Output the (x, y) coordinate of the center of the cell containing the given text.  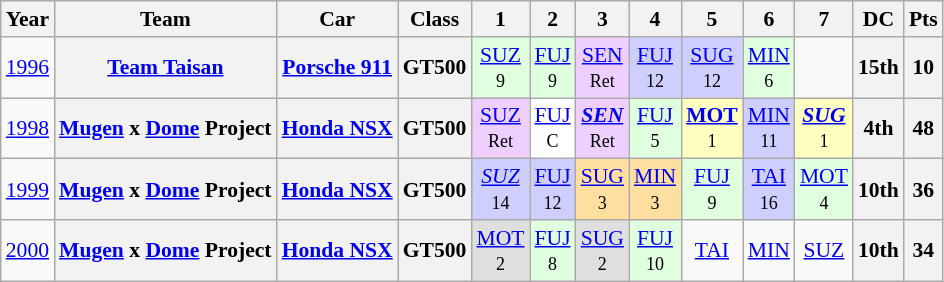
DC (878, 19)
48 (924, 128)
TAI16 (769, 190)
SUZ14 (500, 190)
Year (28, 19)
10 (924, 68)
5 (712, 19)
FUJ5 (655, 128)
FUJC (553, 128)
MIN3 (655, 190)
MOT4 (824, 190)
6 (769, 19)
Class (435, 19)
3 (602, 19)
SUZ (824, 250)
Team Taisan (166, 68)
1 (500, 19)
15th (878, 68)
2000 (28, 250)
4 (655, 19)
1999 (28, 190)
SUZRet (500, 128)
MIN6 (769, 68)
34 (924, 250)
MIN (769, 250)
SUG1 (824, 128)
1998 (28, 128)
Pts (924, 19)
Team (166, 19)
Car (338, 19)
Porsche 911 (338, 68)
MIN11 (769, 128)
SUZ9 (500, 68)
36 (924, 190)
FUJ10 (655, 250)
MOT1 (712, 128)
4th (878, 128)
MOT2 (500, 250)
SUG3 (602, 190)
7 (824, 19)
1996 (28, 68)
SUG12 (712, 68)
SUG2 (602, 250)
FUJ8 (553, 250)
2 (553, 19)
TAI (712, 250)
